Locate the cell with the specified text and output its [X, Y] center coordinate. 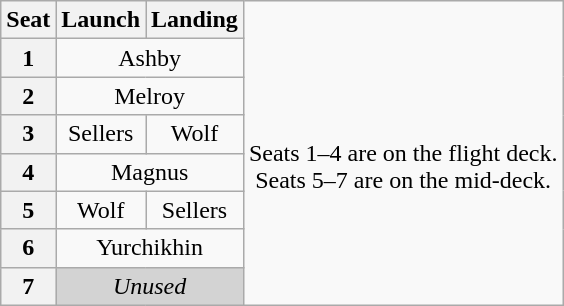
Melroy [150, 96]
4 [28, 172]
3 [28, 134]
Unused [150, 286]
Seat [28, 20]
Launch [101, 20]
7 [28, 286]
Ashby [150, 58]
2 [28, 96]
Magnus [150, 172]
1 [28, 58]
Seats 1–4 are on the flight deck.Seats 5–7 are on the mid-deck. [403, 153]
5 [28, 210]
Yurchikhin [150, 248]
Landing [195, 20]
6 [28, 248]
